Extract the (x, y) coordinate from the center of the cell holding the provided text.  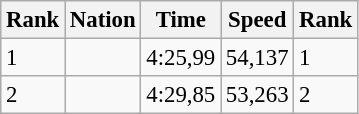
4:29,85 (181, 95)
Speed (258, 20)
Time (181, 20)
54,137 (258, 58)
Nation (103, 20)
4:25,99 (181, 58)
53,263 (258, 95)
